Return the (X, Y) coordinate for the center point of the cell that contains the specified text.  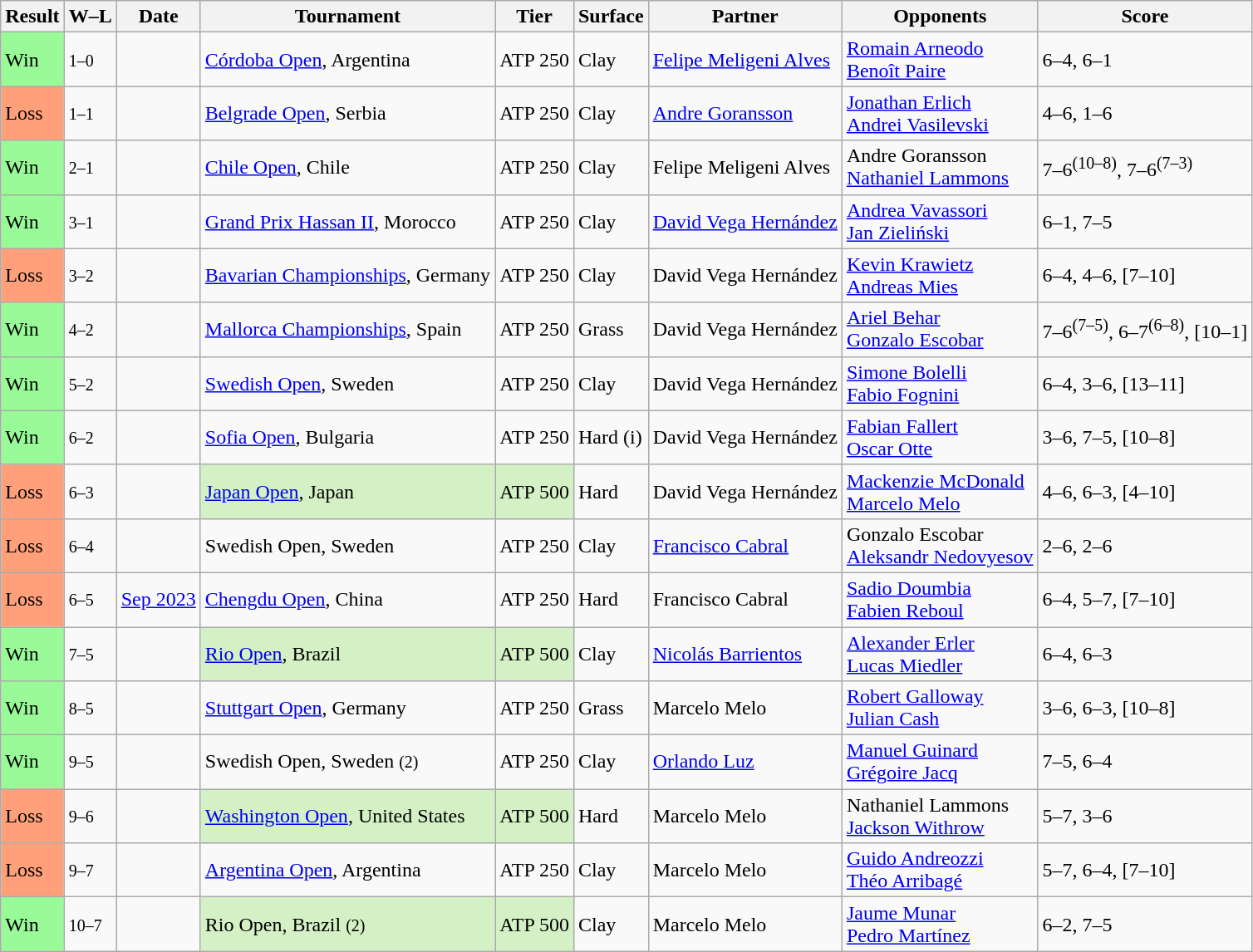
Mackenzie McDonald Marcelo Melo (940, 492)
Robert Galloway Julian Cash (940, 708)
Sep 2023 (158, 600)
Chengdu Open, China (347, 600)
6–4 (90, 545)
Sofia Open, Bulgaria (347, 437)
Bavarian Championships, Germany (347, 276)
Andre Goransson Nathaniel Lammons (940, 168)
Orlando Luz (744, 763)
Hard (i) (611, 437)
4–2 (90, 329)
5–2 (90, 384)
Córdoba Open, Argentina (347, 60)
9–5 (90, 763)
2–6, 2–6 (1145, 545)
Jaume Munar Pedro Martínez (940, 924)
Swedish Open, Sweden (2) (347, 763)
Ariel Behar Gonzalo Escobar (940, 329)
4–6, 6–3, [4–10] (1145, 492)
3–2 (90, 276)
Washington Open, United States (347, 816)
3–6, 6–3, [10–8] (1145, 708)
1–1 (90, 113)
7–5 (90, 653)
5–7, 6–4, [7–10] (1145, 871)
Tournament (347, 17)
Manuel Guinard Grégoire Jacq (940, 763)
8–5 (90, 708)
6–2, 7–5 (1145, 924)
7–6(10–8), 7–6(7–3) (1145, 168)
Fabian Fallert Oscar Otte (940, 437)
2–1 (90, 168)
6–3 (90, 492)
Date (158, 17)
Simone Bolelli Fabio Fognini (940, 384)
9–7 (90, 871)
Chile Open, Chile (347, 168)
W–L (90, 17)
Kevin Krawietz Andreas Mies (940, 276)
Sadio Doumbia Fabien Reboul (940, 600)
6–4, 6–3 (1145, 653)
Guido Andreozzi Théo Arribagé (940, 871)
4–6, 1–6 (1145, 113)
Japan Open, Japan (347, 492)
3–1 (90, 221)
Rio Open, Brazil (347, 653)
1–0 (90, 60)
3–6, 7–5, [10–8] (1145, 437)
9–6 (90, 816)
Result (32, 17)
Mallorca Championships, Spain (347, 329)
Nicolás Barrientos (744, 653)
Score (1145, 17)
6–4, 3–6, [13–11] (1145, 384)
Andrea Vavassori Jan Zieliński (940, 221)
Rio Open, Brazil (2) (347, 924)
Opponents (940, 17)
Tier (535, 17)
Belgrade Open, Serbia (347, 113)
6–2 (90, 437)
6–5 (90, 600)
Surface (611, 17)
10–7 (90, 924)
Nathaniel Lammons Jackson Withrow (940, 816)
6–4, 4–6, [7–10] (1145, 276)
6–4, 6–1 (1145, 60)
Andre Goransson (744, 113)
6–4, 5–7, [7–10] (1145, 600)
7–6(7–5), 6–7(6–8), [10–1] (1145, 329)
Stuttgart Open, Germany (347, 708)
Gonzalo Escobar Aleksandr Nedovyesov (940, 545)
7–5, 6–4 (1145, 763)
6–1, 7–5 (1145, 221)
Partner (744, 17)
Alexander Erler Lucas Miedler (940, 653)
Argentina Open, Argentina (347, 871)
5–7, 3–6 (1145, 816)
Grand Prix Hassan II, Morocco (347, 221)
Jonathan Erlich Andrei Vasilevski (940, 113)
Romain Arneodo Benoît Paire (940, 60)
